From the cell containing the given text, extract its center point as [X, Y] coordinate. 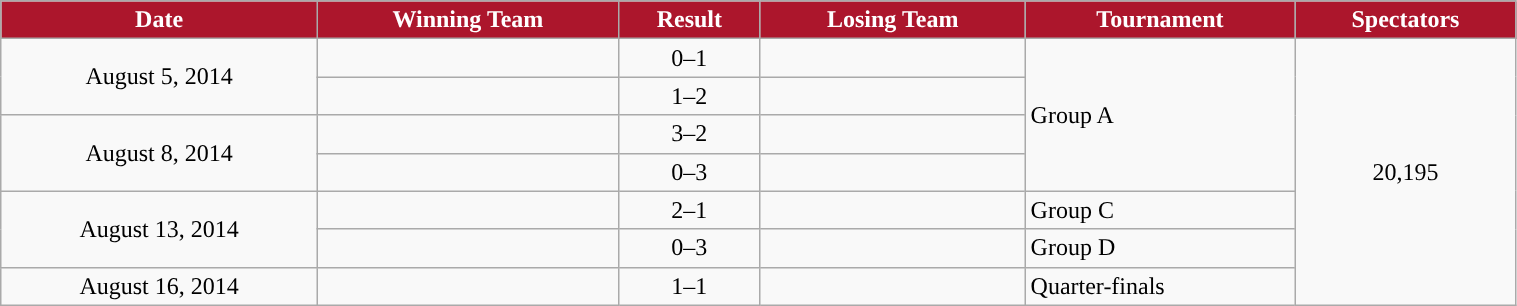
Tournament [1160, 20]
0–1 [689, 58]
August 16, 2014 [160, 286]
Group A [1160, 115]
Quarter-finals [1160, 286]
Losing Team [892, 20]
Winning Team [468, 20]
3–2 [689, 134]
August 13, 2014 [160, 229]
Spectators [1406, 20]
2–1 [689, 210]
1–1 [689, 286]
August 5, 2014 [160, 77]
August 8, 2014 [160, 153]
Group D [1160, 248]
1–2 [689, 96]
Group C [1160, 210]
Date [160, 20]
20,195 [1406, 172]
Result [689, 20]
